Return the [X, Y] coordinate for the center point of the cell that contains the specified text.  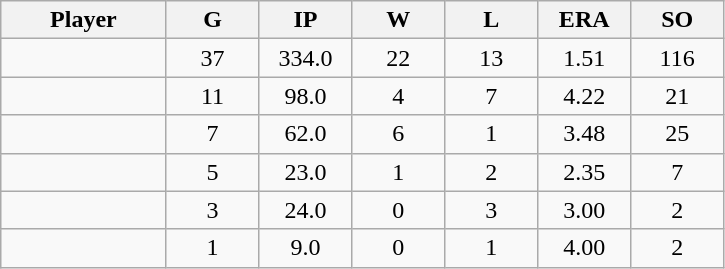
37 [212, 58]
11 [212, 96]
Player [84, 20]
IP [306, 20]
3.48 [584, 134]
1.51 [584, 58]
6 [398, 134]
62.0 [306, 134]
98.0 [306, 96]
2.35 [584, 172]
4.22 [584, 96]
334.0 [306, 58]
13 [492, 58]
23.0 [306, 172]
21 [678, 96]
3.00 [584, 210]
5 [212, 172]
22 [398, 58]
SO [678, 20]
ERA [584, 20]
24.0 [306, 210]
9.0 [306, 248]
4 [398, 96]
G [212, 20]
W [398, 20]
4.00 [584, 248]
25 [678, 134]
L [492, 20]
116 [678, 58]
